Scan for the cell matching the given text and deliver its [X, Y] coordinate at center. 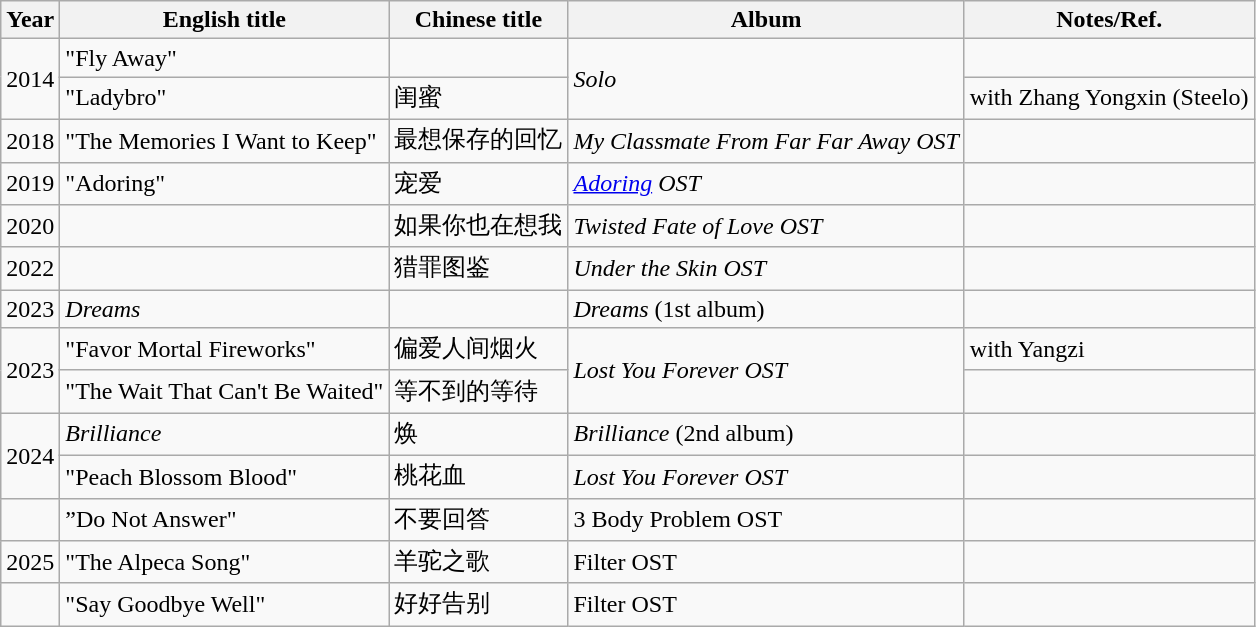
Brilliance (2nd album) [766, 434]
"The Wait That Can't Be Waited" [224, 392]
Adoring OST [766, 184]
with Yangzi [1109, 350]
Notes/Ref. [1109, 20]
闺蜜 [478, 98]
好好告别 [478, 604]
2025 [30, 562]
焕 [478, 434]
2024 [30, 456]
"Ladybro" [224, 98]
"Say Goodbye Well" [224, 604]
桃花血 [478, 476]
2018 [30, 140]
"The Alpeca Song" [224, 562]
宠爱 [478, 184]
2022 [30, 268]
"Adoring" [224, 184]
Solo [766, 80]
"Peach Blossom Blood" [224, 476]
"The Memories I Want to Keep" [224, 140]
最想保存的回忆 [478, 140]
2014 [30, 80]
猎罪图鉴 [478, 268]
”Do Not Answer" [224, 520]
My Classmate From Far Far Away OST [766, 140]
Twisted Fate of Love OST [766, 226]
Album [766, 20]
Dreams (1st album) [766, 309]
不要回答 [478, 520]
English title [224, 20]
Under the Skin OST [766, 268]
2019 [30, 184]
Chinese title [478, 20]
Year [30, 20]
"Favor Mortal Fireworks" [224, 350]
Dreams [224, 309]
2020 [30, 226]
等不到的等待 [478, 392]
with Zhang Yongxin (Steelo) [1109, 98]
Brilliance [224, 434]
偏爱人间烟火 [478, 350]
如果你也在想我 [478, 226]
"Fly Away" [224, 58]
羊驼之歌 [478, 562]
3 Body Problem OST [766, 520]
